Determine the (X, Y) coordinate at the center of the cell enclosing the given text.  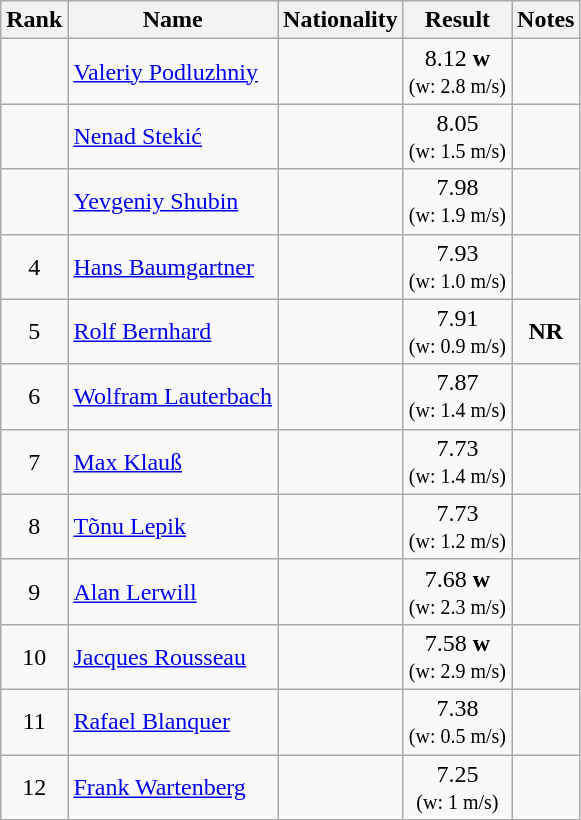
7.58 w(w: 2.9 m/s) (457, 656)
Rank (34, 20)
Wolfram Lauterbach (173, 396)
Rolf Bernhard (173, 332)
Nationality (341, 20)
Nenad Stekić (173, 136)
Alan Lerwill (173, 592)
7.68 w(w: 2.3 m/s) (457, 592)
8.05(w: 1.5 m/s) (457, 136)
9 (34, 592)
7.73(w: 1.2 m/s) (457, 526)
Frank Wartenberg (173, 786)
Rafael Blanquer (173, 722)
Notes (546, 20)
10 (34, 656)
7.98(w: 1.9 m/s) (457, 202)
6 (34, 396)
Hans Baumgartner (173, 266)
Name (173, 20)
8 (34, 526)
7.87(w: 1.4 m/s) (457, 396)
Tõnu Lepik (173, 526)
7.93(w: 1.0 m/s) (457, 266)
12 (34, 786)
7.38(w: 0.5 m/s) (457, 722)
7.91(w: 0.9 m/s) (457, 332)
4 (34, 266)
8.12 w(w: 2.8 m/s) (457, 72)
Max Klauß (173, 462)
Result (457, 20)
7.25(w: 1 m/s) (457, 786)
5 (34, 332)
NR (546, 332)
7.73(w: 1.4 m/s) (457, 462)
11 (34, 722)
Valeriy Podluzhniy (173, 72)
7 (34, 462)
Jacques Rousseau (173, 656)
Yevgeniy Shubin (173, 202)
